Determine the [x, y] coordinate at the center of the cell enclosing the given text.  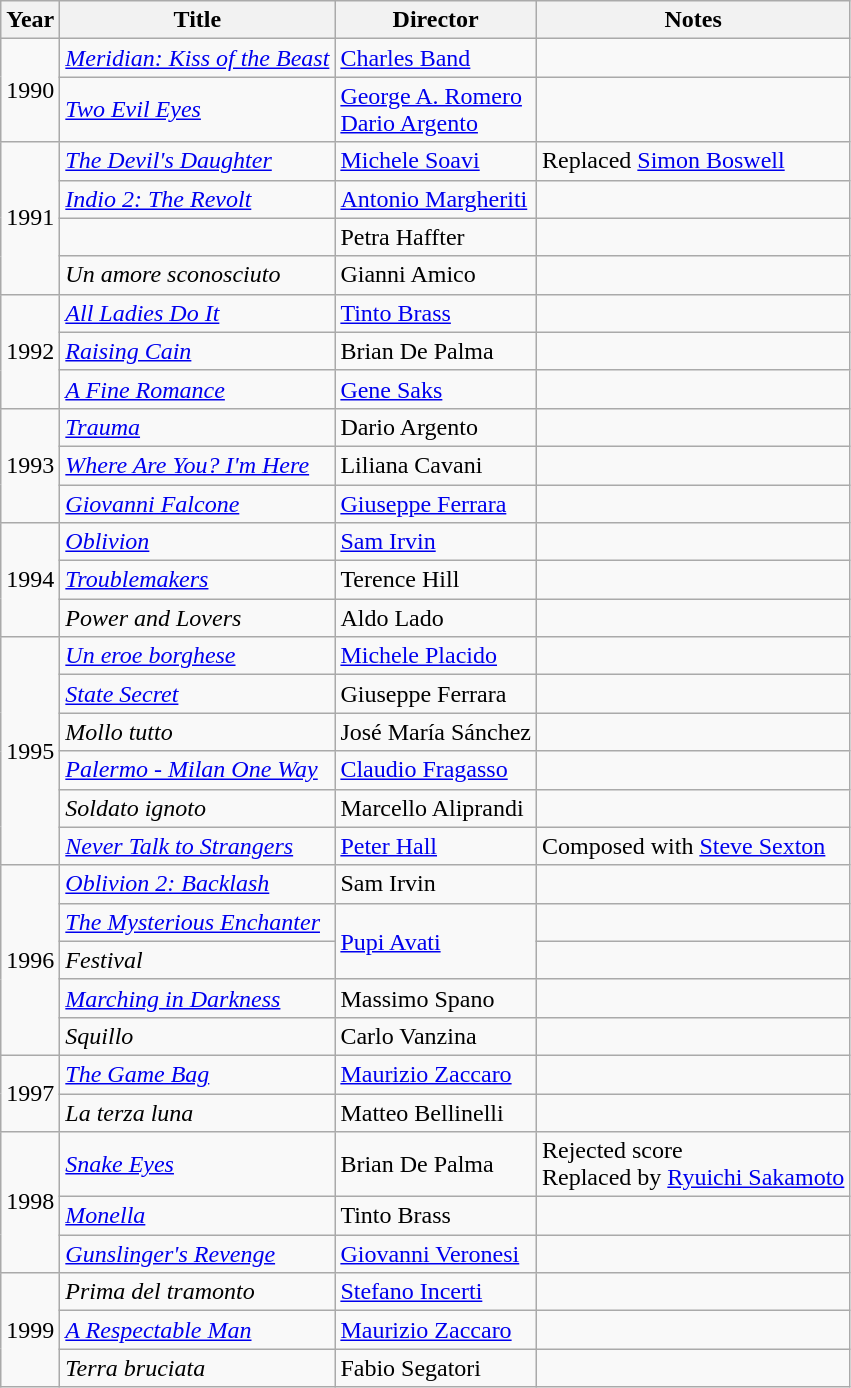
Marching in Darkness [198, 998]
Gene Saks [436, 389]
Pupi Avati [436, 941]
Power and Lovers [198, 618]
Giovanni Falcone [198, 503]
A Fine Romance [198, 389]
Gianni Amico [436, 275]
The Devil's Daughter [198, 161]
Aldo Lado [436, 618]
Two Evil Eyes [198, 110]
George A. RomeroDario Argento [436, 110]
Fabio Segatori [436, 1368]
Never Talk to Strangers [198, 846]
Un eroe borghese [198, 656]
1993 [30, 465]
Petra Haffter [436, 237]
Marcello Aliprandi [436, 808]
1995 [30, 751]
State Secret [198, 694]
Oblivion 2: Backlash [198, 884]
Peter Hall [436, 846]
The Mysterious Enchanter [198, 922]
Mollo tutto [198, 732]
Carlo Vanzina [436, 1036]
Rejected scoreReplaced by Ryuichi Sakamoto [694, 1164]
Oblivion [198, 542]
Where Are You? I'm Here [198, 465]
Gunslinger's Revenge [198, 1254]
Trauma [198, 427]
1994 [30, 580]
Matteo Bellinelli [436, 1113]
All Ladies Do It [198, 313]
Massimo Spano [436, 998]
Soldato ignoto [198, 808]
Michele Placido [436, 656]
A Respectable Man [198, 1330]
Terra bruciata [198, 1368]
1999 [30, 1330]
Replaced Simon Boswell [694, 161]
Antonio Margheriti [436, 199]
Stefano Incerti [436, 1292]
Dario Argento [436, 427]
Indio 2: The Revolt [198, 199]
1996 [30, 960]
1992 [30, 351]
Composed with Steve Sexton [694, 846]
Palermo - Milan One Way [198, 770]
Troublemakers [198, 580]
Squillo [198, 1036]
1998 [30, 1202]
1997 [30, 1093]
Director [436, 20]
Giovanni Veronesi [436, 1254]
Year [30, 20]
José María Sánchez [436, 732]
Un amore sconosciuto [198, 275]
Raising Cain [198, 351]
Festival [198, 960]
Terence Hill [436, 580]
La terza luna [198, 1113]
Prima del tramonto [198, 1292]
Charles Band [436, 58]
Snake Eyes [198, 1164]
The Game Bag [198, 1074]
Claudio Fragasso [436, 770]
Notes [694, 20]
Monella [198, 1216]
Liliana Cavani [436, 465]
Meridian: Kiss of the Beast [198, 58]
Michele Soavi [436, 161]
1991 [30, 218]
Title [198, 20]
1990 [30, 90]
